Locate the cell with the specified text and output its [x, y] center coordinate. 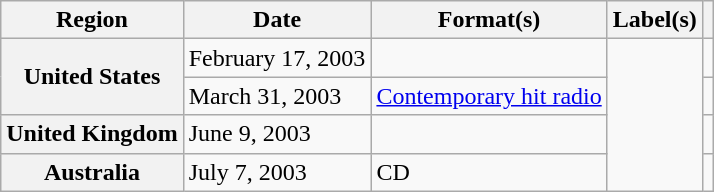
Format(s) [489, 20]
July 7, 2003 [277, 172]
Label(s) [654, 20]
CD [489, 172]
March 31, 2003 [277, 96]
Australia [92, 172]
February 17, 2003 [277, 58]
United Kingdom [92, 134]
Region [92, 20]
June 9, 2003 [277, 134]
United States [92, 77]
Contemporary hit radio [489, 96]
Date [277, 20]
